Extract the [x, y] coordinate from the center of the cell holding the provided text.  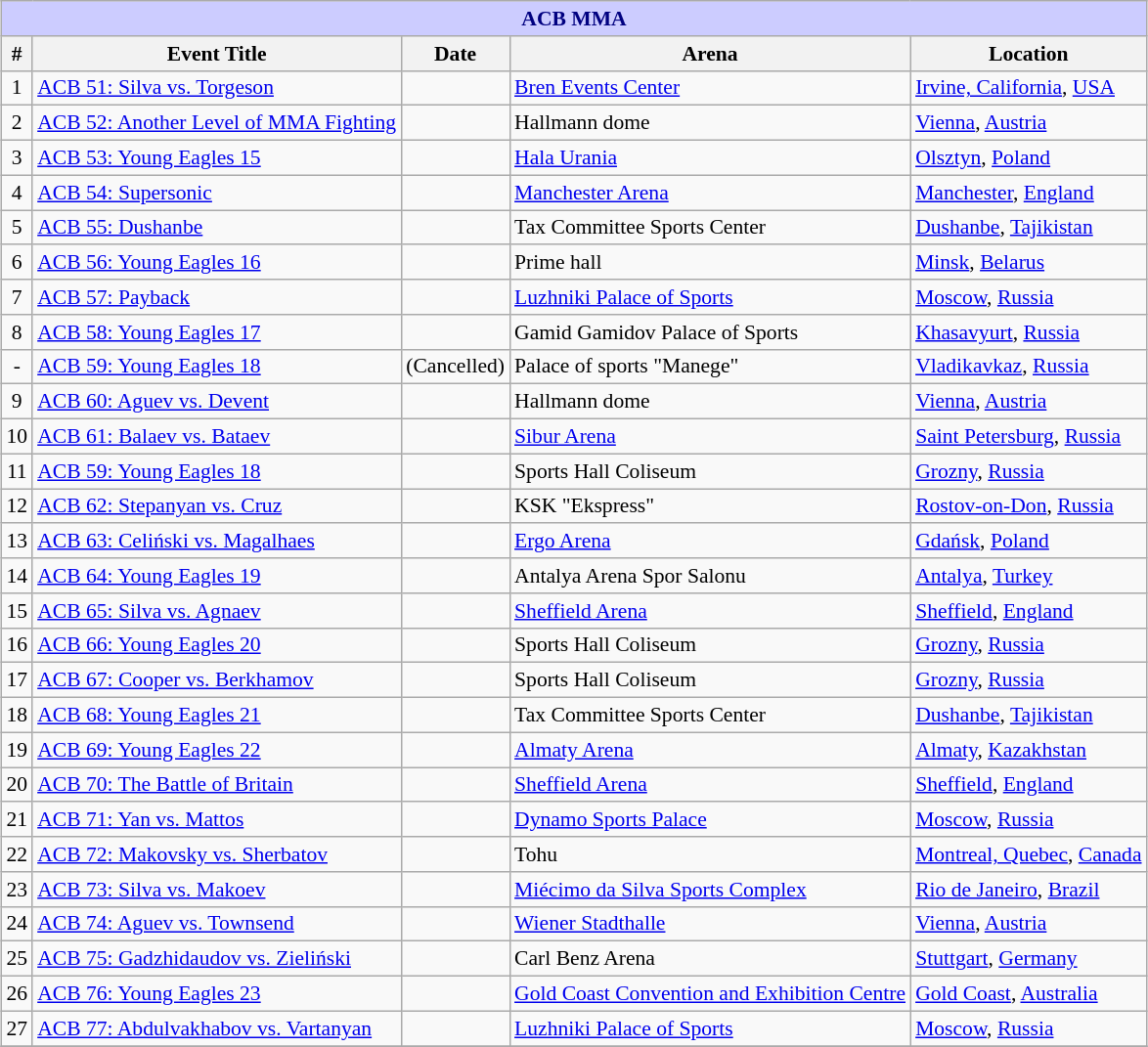
ACB 75: Gadzhidaudov vs. Zieliński [217, 959]
ACB 76: Young Eagles 23 [217, 994]
15 [17, 611]
ACB 51: Silva vs. Torgeson [217, 88]
22 [17, 854]
21 [17, 820]
5 [17, 228]
ACB 52: Another Level of MMA Fighting [217, 123]
ACB 71: Yan vs. Mattos [217, 820]
16 [17, 645]
Minsk, Belarus [1029, 263]
ACB 74: Aguev vs. Townsend [217, 924]
Gamid Gamidov Palace of Sports [710, 332]
13 [17, 542]
8 [17, 332]
Event Title [217, 54]
ACB 57: Payback [217, 297]
ACB 58: Young Eagles 17 [217, 332]
ACB 64: Young Eagles 19 [217, 576]
Carl Benz Arena [710, 959]
Prime hall [710, 263]
ACB 54: Supersonic [217, 193]
Almaty, Kazakhstan [1029, 750]
ACB 65: Silva vs. Agnaev [217, 611]
Wiener Stadthalle [710, 924]
Gold Coast, Australia [1029, 994]
27 [17, 1028]
12 [17, 506]
Dynamo Sports Palace [710, 820]
Vladikavkaz, Russia [1029, 367]
ACB 60: Aguev vs. Devent [217, 402]
Palace of sports "Manege" [710, 367]
Rostov-on-Don, Russia [1029, 506]
23 [17, 890]
Hala Urania [710, 158]
Miécimo da Silva Sports Complex [710, 890]
Location [1029, 54]
24 [17, 924]
Antalya Arena Spor Salonu [710, 576]
Bren Events Center [710, 88]
14 [17, 576]
# [17, 54]
6 [17, 263]
ACB 55: Dushanbe [217, 228]
Olsztyn, Poland [1029, 158]
Date [456, 54]
20 [17, 785]
11 [17, 471]
ACB 67: Cooper vs. Berkhamov [217, 680]
3 [17, 158]
ACB 63: Celiński vs. Magalhaes [217, 542]
Irvine, California, USA [1029, 88]
Saint Petersburg, Russia [1029, 437]
Almaty Arena [710, 750]
Ergo Arena [710, 542]
ACB 70: The Battle of Britain [217, 785]
Manchester Arena [710, 193]
Rio de Janeiro, Brazil [1029, 890]
(Cancelled) [456, 367]
Arena [710, 54]
ACB 77: Abdulvakhabov vs. Vartanyan [217, 1028]
ACB 61: Balaev vs. Bataev [217, 437]
Khasavyurt, Russia [1029, 332]
10 [17, 437]
Gdańsk, Poland [1029, 542]
ACB MMA [573, 19]
ACB 66: Young Eagles 20 [217, 645]
ACB 69: Young Eagles 22 [217, 750]
18 [17, 716]
ACB 62: Stepanyan vs. Cruz [217, 506]
4 [17, 193]
ACB 73: Silva vs. Makoev [217, 890]
ACB 53: Young Eagles 15 [217, 158]
Tohu [710, 854]
Sibur Arena [710, 437]
ACB 56: Young Eagles 16 [217, 263]
1 [17, 88]
Montreal, Quebec, Canada [1029, 854]
- [17, 367]
Antalya, Turkey [1029, 576]
Manchester, England [1029, 193]
Stuttgart, Germany [1029, 959]
ACB 72: Makovsky vs. Sherbatov [217, 854]
7 [17, 297]
25 [17, 959]
KSK "Ekspress" [710, 506]
Gold Coast Convention and Exhibition Centre [710, 994]
9 [17, 402]
ACB 68: Young Eagles 21 [217, 716]
26 [17, 994]
2 [17, 123]
19 [17, 750]
17 [17, 680]
